Locate the cell with the specified text and output its (x, y) center coordinate. 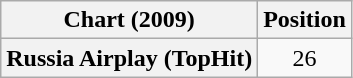
26 (305, 58)
Russia Airplay (TopHit) (130, 58)
Position (305, 20)
Chart (2009) (130, 20)
